Identify which cell holds the provided text, then report its [x, y] central coordinate. 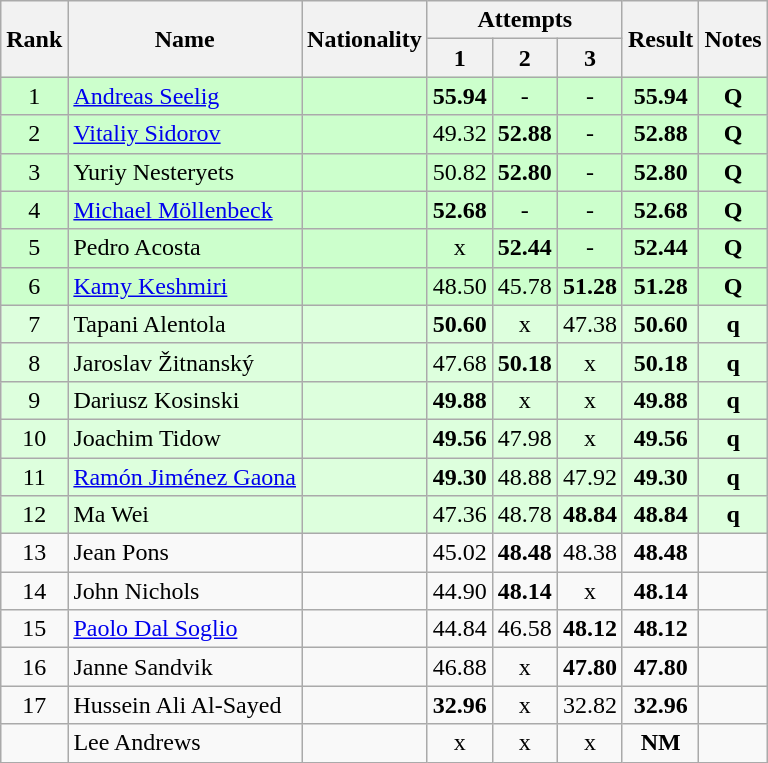
Janne Sandvik [185, 667]
Jean Pons [185, 553]
Ramón Jiménez Gaona [185, 477]
Vitaliy Sidorov [185, 134]
50.82 [460, 172]
14 [34, 591]
49.32 [460, 134]
Pedro Acosta [185, 248]
16 [34, 667]
47.36 [460, 515]
Joachim Tidow [185, 438]
7 [34, 324]
12 [34, 515]
48.38 [590, 553]
Dariusz Kosinski [185, 400]
11 [34, 477]
5 [34, 248]
Tapani Alentola [185, 324]
48.50 [460, 286]
45.78 [524, 286]
45.02 [460, 553]
Ma Wei [185, 515]
8 [34, 362]
46.58 [524, 629]
32.82 [590, 705]
Michael Möllenbeck [185, 210]
47.68 [460, 362]
17 [34, 705]
Kamy Keshmiri [185, 286]
Attempts [524, 20]
Yuriy Nesteryets [185, 172]
47.98 [524, 438]
John Nichols [185, 591]
13 [34, 553]
Result [660, 39]
Paolo Dal Soglio [185, 629]
48.78 [524, 515]
Notes [733, 39]
10 [34, 438]
48.88 [524, 477]
Rank [34, 39]
NM [660, 743]
Andreas Seelig [185, 96]
47.38 [590, 324]
46.88 [460, 667]
44.84 [460, 629]
Hussein Ali Al-Sayed [185, 705]
4 [34, 210]
44.90 [460, 591]
47.92 [590, 477]
9 [34, 400]
6 [34, 286]
15 [34, 629]
Jaroslav Žitnanský [185, 362]
Nationality [365, 39]
Name [185, 39]
Lee Andrews [185, 743]
